Return (x, y) of the center of cell containing provided text 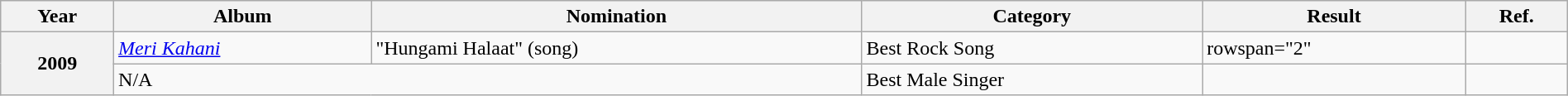
Best Male Singer (1032, 79)
N/A (488, 79)
Year (58, 17)
Category (1032, 17)
Nomination (617, 17)
"Hungami Halaat" (song) (617, 48)
Ref. (1517, 17)
Best Rock Song (1032, 48)
Meri Kahani (243, 48)
Album (243, 17)
rowspan="2" (1335, 48)
2009 (58, 64)
Result (1335, 17)
